Capture the cell that displays the provided text and extract its [x, y] central coordinate. 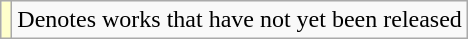
Denotes works that have not yet been released [240, 20]
